Scan for the cell matching the given text and deliver its (X, Y) coordinate at center. 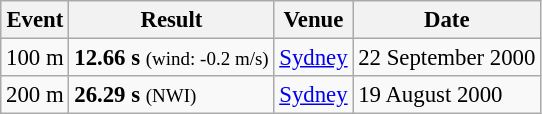
26.29 s (NWI) (172, 95)
100 m (35, 58)
Date (447, 20)
22 September 2000 (447, 58)
200 m (35, 95)
Result (172, 20)
12.66 s (wind: -0.2 m/s) (172, 58)
19 August 2000 (447, 95)
Venue (314, 20)
Event (35, 20)
